Capture the cell that displays the provided text and extract its [X, Y] central coordinate. 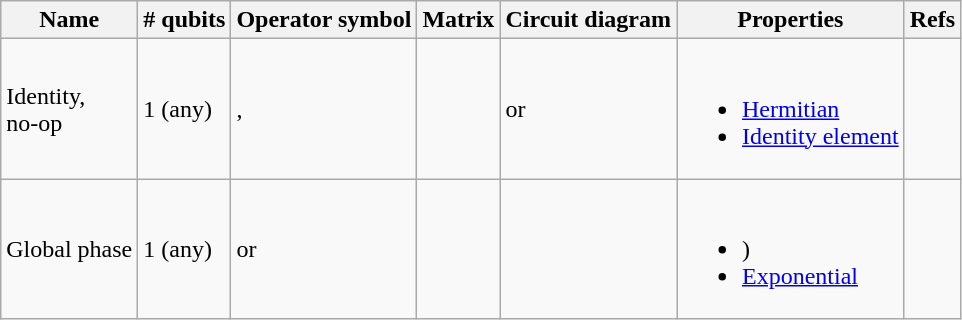
Global phase [70, 249]
)Exponential [790, 249]
Name [70, 20]
# qubits [184, 20]
Operator symbol [324, 20]
Matrix [458, 20]
HermitianIdentity element [790, 109]
Circuit diagram [588, 20]
, [324, 109]
Identity,no-op [70, 109]
Properties [790, 20]
Refs [932, 20]
